For the text-containing cell, return its midpoint in (X, Y) coordinate format. 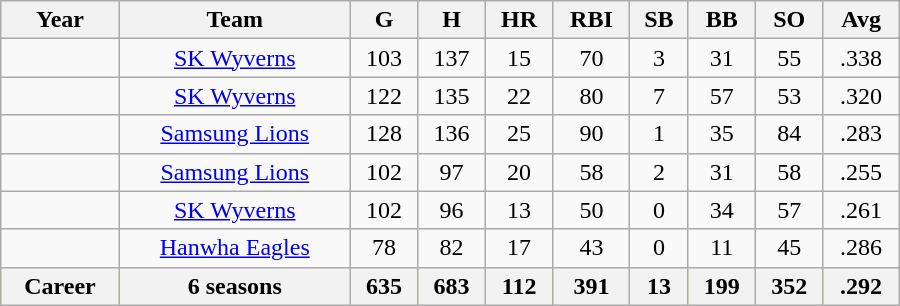
Year (60, 20)
96 (452, 210)
.286 (861, 248)
.255 (861, 172)
25 (519, 134)
22 (519, 96)
6 seasons (234, 286)
3 (659, 58)
20 (519, 172)
55 (789, 58)
34 (722, 210)
11 (722, 248)
199 (722, 286)
112 (519, 286)
78 (384, 248)
SO (789, 20)
90 (592, 134)
HR (519, 20)
Avg (861, 20)
352 (789, 286)
BB (722, 20)
137 (452, 58)
Hanwha Eagles (234, 248)
.338 (861, 58)
635 (384, 286)
RBI (592, 20)
17 (519, 248)
2 (659, 172)
.320 (861, 96)
.292 (861, 286)
.283 (861, 134)
Career (60, 286)
35 (722, 134)
80 (592, 96)
82 (452, 248)
103 (384, 58)
SB (659, 20)
7 (659, 96)
.261 (861, 210)
122 (384, 96)
136 (452, 134)
45 (789, 248)
H (452, 20)
97 (452, 172)
128 (384, 134)
50 (592, 210)
15 (519, 58)
683 (452, 286)
135 (452, 96)
43 (592, 248)
53 (789, 96)
391 (592, 286)
84 (789, 134)
70 (592, 58)
1 (659, 134)
G (384, 20)
Team (234, 20)
